Pinpoint the cell where the given text exists, returning its [x, y] midpoint coordinate. 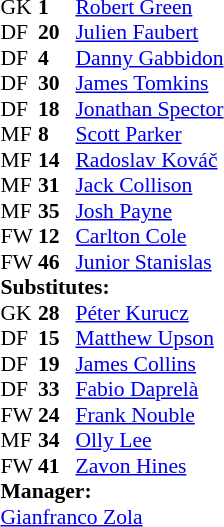
19 [57, 364]
Fabio Daprelà [149, 389]
Jack Collison [149, 185]
Zavon Hines [149, 466]
15 [57, 339]
8 [57, 135]
Substitutes: [112, 287]
41 [57, 466]
Scott Parker [149, 135]
Radoslav Kováč [149, 160]
Josh Payne [149, 211]
34 [57, 441]
4 [57, 58]
Junior Stanislas [149, 262]
James Tomkins [149, 83]
Olly Lee [149, 441]
35 [57, 211]
Julien Faubert [149, 33]
Danny Gabbidon [149, 58]
33 [57, 389]
Frank Nouble [149, 415]
Jonathan Spector [149, 109]
James Collins [149, 364]
Manager: [112, 491]
GK [19, 313]
46 [57, 262]
31 [57, 185]
30 [57, 83]
12 [57, 237]
24 [57, 415]
Carlton Cole [149, 237]
Matthew Upson [149, 339]
20 [57, 33]
14 [57, 160]
28 [57, 313]
18 [57, 109]
Péter Kurucz [149, 313]
